Identify which cell holds the provided text, then report its (X, Y) central coordinate. 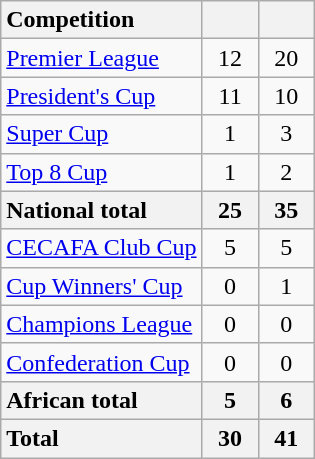
30 (230, 438)
Confederation Cup (102, 362)
Cup Winners' Cup (102, 286)
25 (230, 210)
National total (102, 210)
Total (102, 438)
Competition (102, 20)
Premier League (102, 58)
Top 8 Cup (102, 172)
41 (286, 438)
President's Cup (102, 96)
CECAFA Club Cup (102, 248)
3 (286, 134)
11 (230, 96)
Super Cup (102, 134)
2 (286, 172)
6 (286, 400)
African total (102, 400)
10 (286, 96)
35 (286, 210)
20 (286, 58)
Champions League (102, 324)
12 (230, 58)
